Locate the cell with the specified text and output its [X, Y] center coordinate. 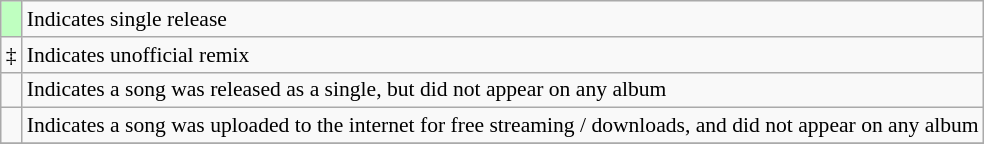
Indicates a song was released as a single, but did not appear on any album [503, 90]
Indicates a song was uploaded to the internet for free streaming / downloads, and did not appear on any album [503, 126]
Indicates single release [503, 19]
Indicates unofficial remix [503, 55]
‡ [12, 55]
